Return the [X, Y] coordinate for the center point of the cell that contains the specified text.  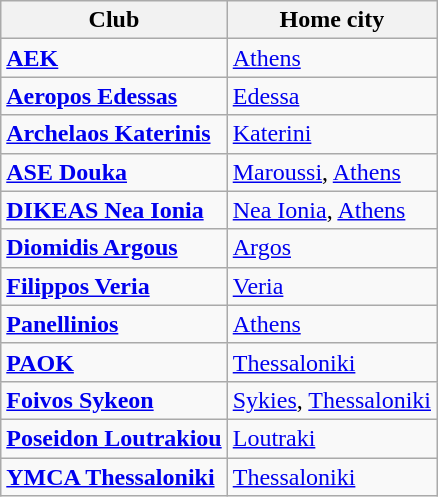
Nea Ionia, Athens [332, 210]
Katerini [332, 134]
Aeropos Edessas [114, 96]
Poseidon Loutrakiou [114, 438]
Veria [332, 286]
PAOK [114, 362]
DIKEAS Nea Ionia [114, 210]
Sykies, Thessaloniki [332, 400]
Club [114, 20]
Loutraki [332, 438]
Maroussi, Athens [332, 172]
Panellinios [114, 324]
Argos [332, 248]
Archelaos Katerinis [114, 134]
Home city [332, 20]
ASE Douka [114, 172]
Filippos Veria [114, 286]
Diomidis Argous [114, 248]
Foivos Sykeon [114, 400]
AEK [114, 58]
Edessa [332, 96]
YMCA Thessaloniki [114, 477]
